Identify which cell holds the provided text, then report its [X, Y] central coordinate. 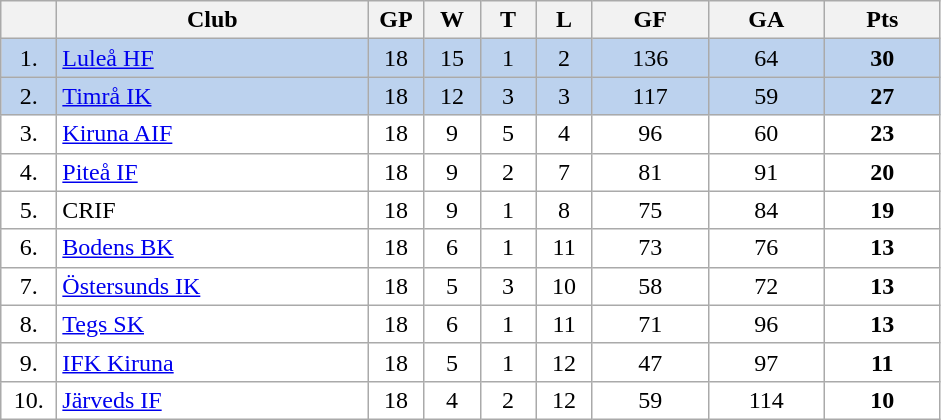
60 [766, 134]
15 [452, 58]
114 [766, 400]
6. [29, 248]
73 [650, 248]
91 [766, 172]
117 [650, 96]
9. [29, 362]
1. [29, 58]
3. [29, 134]
72 [766, 286]
W [452, 20]
Bodens BK [212, 248]
75 [650, 210]
20 [882, 172]
84 [766, 210]
Östersunds IK [212, 286]
GF [650, 20]
7. [29, 286]
Piteå IF [212, 172]
5. [29, 210]
97 [766, 362]
2. [29, 96]
GP [396, 20]
64 [766, 58]
76 [766, 248]
58 [650, 286]
8. [29, 324]
T [508, 20]
Järveds IF [212, 400]
L [564, 20]
Club [212, 20]
4. [29, 172]
Pts [882, 20]
Timrå IK [212, 96]
27 [882, 96]
23 [882, 134]
7 [564, 172]
CRIF [212, 210]
71 [650, 324]
Tegs SK [212, 324]
Luleå HF [212, 58]
30 [882, 58]
GA [766, 20]
8 [564, 210]
81 [650, 172]
Kiruna AIF [212, 134]
IFK Kiruna [212, 362]
10. [29, 400]
136 [650, 58]
19 [882, 210]
47 [650, 362]
